Pinpoint the cell where the given text exists, returning its (x, y) midpoint coordinate. 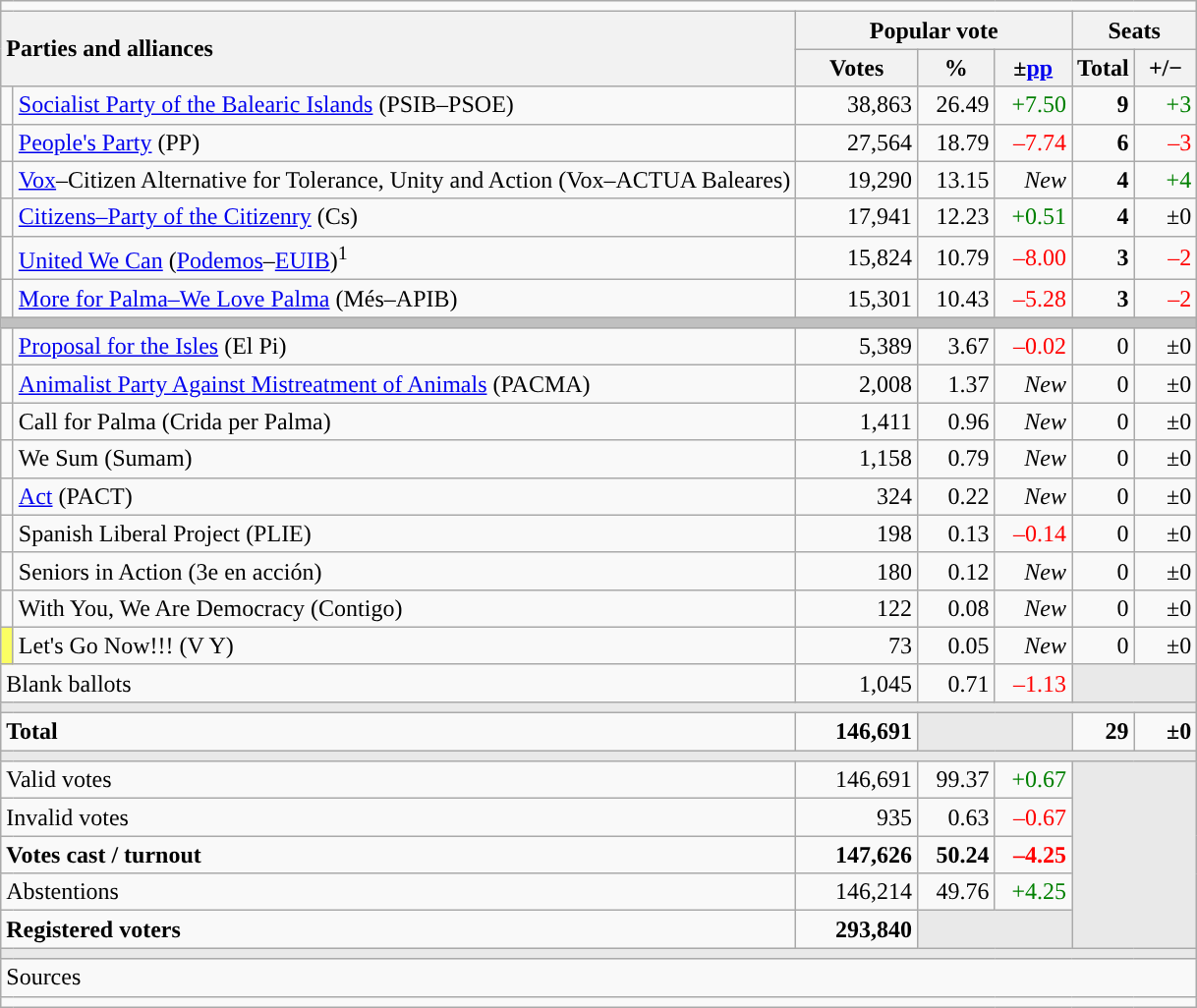
People's Party (PP) (405, 142)
180 (857, 571)
99.37 (955, 780)
324 (857, 496)
0.96 (955, 421)
1,158 (857, 459)
5,389 (857, 347)
Let's Go Now!!! (V Y) (405, 645)
Parties and alliances (399, 49)
0.05 (955, 645)
38,863 (857, 105)
10.43 (955, 299)
–5.28 (1034, 299)
0.13 (955, 533)
+0.67 (1034, 780)
198 (857, 533)
We Sum (Sumam) (405, 459)
–3 (1166, 142)
18.79 (955, 142)
Registered voters (399, 929)
29 (1104, 732)
Act (PACT) (405, 496)
±pp (1034, 68)
293,840 (857, 929)
Socialist Party of the Balearic Islands (PSIB–PSOE) (405, 105)
1,411 (857, 421)
0.12 (955, 571)
–0.14 (1034, 533)
0.71 (955, 683)
50.24 (955, 855)
Seats (1134, 30)
17,941 (857, 217)
Votes (857, 68)
0.08 (955, 608)
15,824 (857, 257)
Seniors in Action (3e en acción) (405, 571)
+3 (1166, 105)
147,626 (857, 855)
19,290 (857, 180)
–0.02 (1034, 347)
2,008 (857, 384)
–7.74 (1034, 142)
Spanish Liberal Project (PLIE) (405, 533)
146,214 (857, 892)
13.15 (955, 180)
935 (857, 817)
–8.00 (1034, 257)
–4.25 (1034, 855)
10.79 (955, 257)
1.37 (955, 384)
With You, We Are Democracy (Contigo) (405, 608)
Votes cast / turnout (399, 855)
Invalid votes (399, 817)
Popular vote (934, 30)
Proposal for the Isles (El Pi) (405, 347)
Animalist Party Against Mistreatment of Animals (PACMA) (405, 384)
122 (857, 608)
12.23 (955, 217)
49.76 (955, 892)
–0.67 (1034, 817)
73 (857, 645)
27,564 (857, 142)
+/− (1166, 68)
+4.25 (1034, 892)
Call for Palma (Crida per Palma) (405, 421)
Vox–Citizen Alternative for Tolerance, Unity and Action (Vox–ACTUA Baleares) (405, 180)
0.63 (955, 817)
+7.50 (1034, 105)
3.67 (955, 347)
Citizens–Party of the Citizenry (Cs) (405, 217)
–1.13 (1034, 683)
+0.51 (1034, 217)
Blank ballots (399, 683)
Sources (599, 978)
1,045 (857, 683)
15,301 (857, 299)
% (955, 68)
Valid votes (399, 780)
9 (1104, 105)
6 (1104, 142)
0.22 (955, 496)
Abstentions (399, 892)
26.49 (955, 105)
0.79 (955, 459)
United We Can (Podemos–EUIB)1 (405, 257)
More for Palma–We Love Palma (Més–APIB) (405, 299)
+4 (1166, 180)
